Output the [x, y] coordinate of the center of the cell containing the given text.  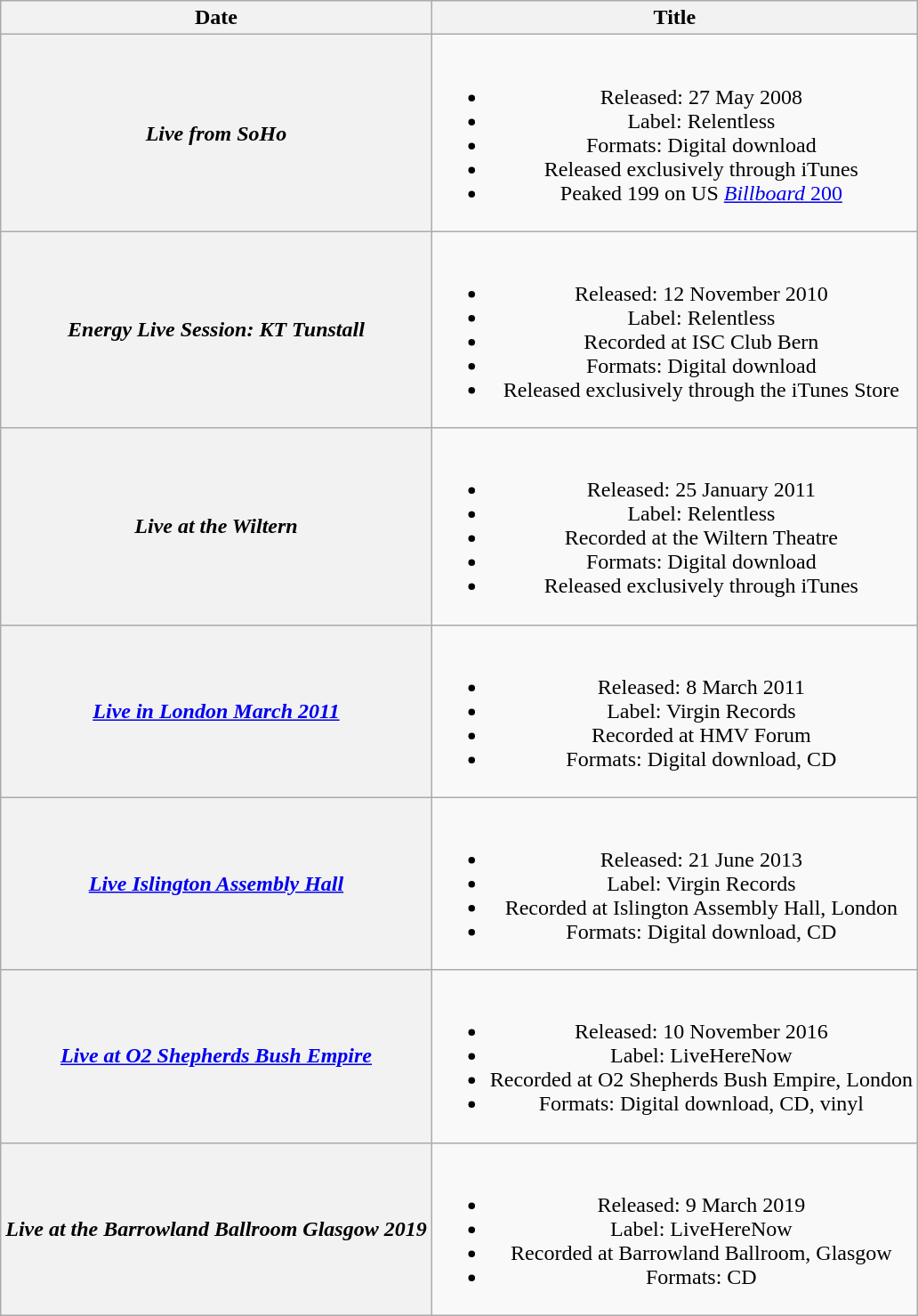
Live at the Barrowland Ballroom Glasgow 2019 [216, 1229]
Released: 10 November 2016Label: LiveHereNowRecorded at O2 Shepherds Bush Empire, LondonFormats: Digital download, CD, vinyl [674, 1056]
Live at the Wiltern [216, 527]
Live in London March 2011 [216, 711]
Released: 25 January 2011Label: RelentlessRecorded at the Wiltern TheatreFormats: Digital downloadReleased exclusively through iTunes [674, 527]
Live at O2 Shepherds Bush Empire [216, 1056]
Released: 21 June 2013Label: Virgin RecordsRecorded at Islington Assembly Hall, LondonFormats: Digital download, CD [674, 884]
Title [674, 18]
Released: 8 March 2011Label: Virgin RecordsRecorded at HMV ForumFormats: Digital download, CD [674, 711]
Energy Live Session: KT Tunstall [216, 329]
Live from SoHo [216, 133]
Live Islington Assembly Hall [216, 884]
Released: 12 November 2010Label: RelentlessRecorded at ISC Club BernFormats: Digital downloadReleased exclusively through the iTunes Store [674, 329]
Date [216, 18]
Released: 27 May 2008Label: RelentlessFormats: Digital downloadReleased exclusively through iTunesPeaked 199 on US Billboard 200 [674, 133]
Released: 9 March 2019Label: LiveHereNowRecorded at Barrowland Ballroom, GlasgowFormats: CD [674, 1229]
